Return the [x, y] coordinate for the center point of the cell that contains the specified text.  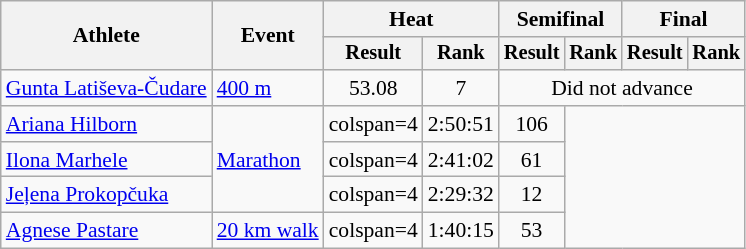
53 [532, 231]
Jeļena Prokopčuka [106, 195]
2:50:51 [461, 124]
Event [268, 36]
Did not advance [622, 88]
106 [532, 124]
Semifinal [560, 19]
1:40:15 [461, 231]
Agnese Pastare [106, 231]
Final [684, 19]
400 m [268, 88]
12 [532, 195]
20 km walk [268, 231]
2:41:02 [461, 160]
Marathon [268, 160]
Heat [412, 19]
61 [532, 160]
Athlete [106, 36]
Ilona Marhele [106, 160]
Gunta Latiševa-Čudare [106, 88]
2:29:32 [461, 195]
7 [461, 88]
53.08 [374, 88]
Ariana Hilborn [106, 124]
